Extract the [x, y] coordinate from the center of the cell holding the provided text.  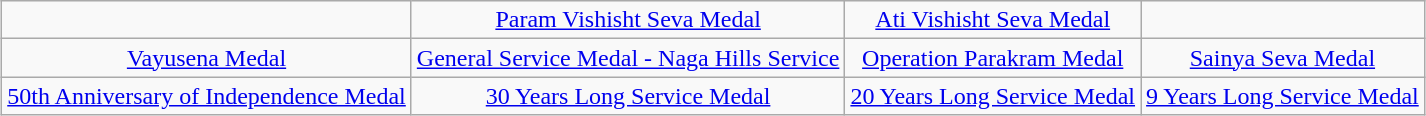
20 Years Long Service Medal [993, 96]
Ati Vishisht Seva Medal [993, 20]
30 Years Long Service Medal [628, 96]
9 Years Long Service Medal [1283, 96]
General Service Medal - Naga Hills Service [628, 58]
Operation Parakram Medal [993, 58]
Param Vishisht Seva Medal [628, 20]
Vayusena Medal [207, 58]
Sainya Seva Medal [1283, 58]
50th Anniversary of Independence Medal [207, 96]
